Detect which cell encompasses the target text, then output its [X, Y] center coordinate. 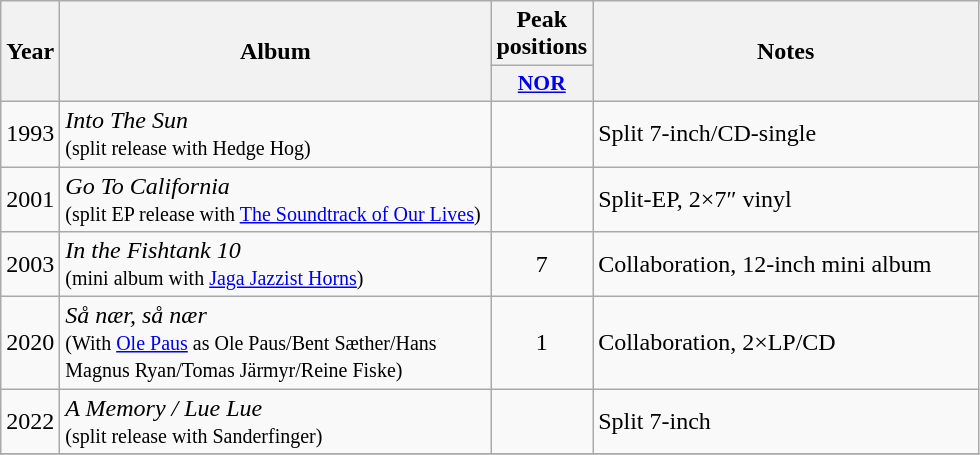
Notes [786, 52]
NOR [542, 84]
Collaboration, 12-inch mini album [786, 264]
In the Fishtank 10 (mini album with Jaga Jazzist Horns) [276, 264]
2001 [30, 198]
Så nær, så nær (With Ole Paus as Ole Paus/Bent Sæther/Hans Magnus Ryan/Tomas Järmyr/Reine Fiske) [276, 343]
A Memory / Lue Lue (split release with Sanderfinger) [276, 422]
Collaboration, 2×LP/CD [786, 343]
Split-EP, 2×7″ vinyl [786, 198]
Go To California (split EP release with The Soundtrack of Our Lives) [276, 198]
1993 [30, 134]
Split 7-inch [786, 422]
2020 [30, 343]
1 [542, 343]
2022 [30, 422]
Peak positions [542, 34]
7 [542, 264]
2003 [30, 264]
Into The Sun (split release with Hedge Hog) [276, 134]
Album [276, 52]
Split 7-inch/CD-single [786, 134]
Year [30, 52]
